Return the [x, y] coordinate for the center point of the cell that contains the specified text.  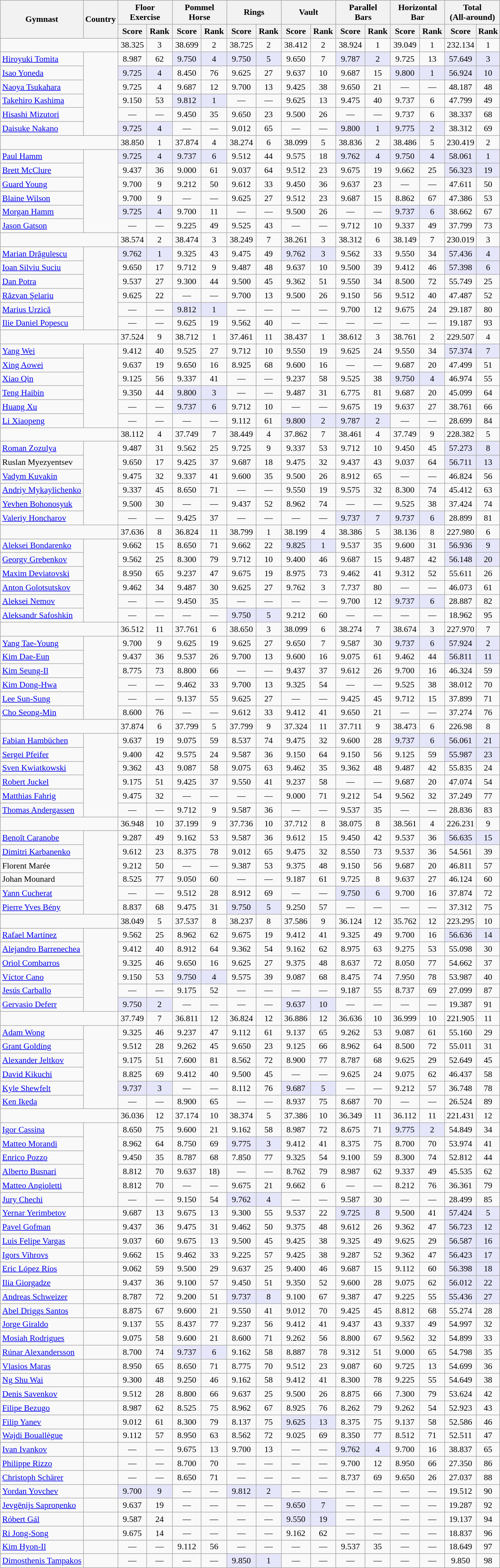
8.762 [296, 1172]
38.249 [241, 240]
46.324 [461, 671]
38.136 [405, 532]
19.512 [461, 1491]
Blaine Wilson [42, 198]
36.349 [351, 1116]
Vault [309, 12]
227.980 [461, 532]
19.187 [461, 323]
Daisuke Nakano [42, 129]
David Kikuchi [42, 1074]
54.649 [461, 1380]
Ilia Giorgadze [42, 1283]
Grant Golding [42, 1047]
Philippe Rizzo [42, 1464]
38.374 [241, 1116]
Ilie Daniel Popescu [42, 323]
53.974 [461, 1144]
37.249 [461, 796]
36.361 [461, 1185]
58.061 [461, 157]
38.561 [405, 824]
37.761 [187, 629]
55.987 [461, 755]
37.537 [187, 921]
38.474 [187, 240]
52.511 [461, 1436]
54.662 [461, 963]
Alexander Jeltkov [42, 1061]
37.312 [461, 908]
Christoph Schärer [42, 1477]
18.837 [461, 1533]
55.098 [461, 949]
Roman Zozulya [42, 449]
Alberto Busnari [42, 1172]
Rúnar Alexandersson [42, 1353]
38.650 [241, 629]
38.112 [133, 434]
97 [488, 1547]
37.174 [187, 1116]
Yang Tae-Young [42, 643]
56.323 [461, 171]
55.749 [461, 282]
Xing Aowei [42, 365]
38.699 [187, 45]
7.737 [351, 587]
85 [488, 1200]
45.412 [461, 490]
Maxim Deviatovski [42, 574]
54.899 [461, 1338]
55.835 [461, 768]
52.923 [461, 1408]
232.134 [461, 45]
56.061 [461, 740]
FloorExercise [145, 12]
Aleksandr Safoshkin [42, 616]
83 [488, 810]
38.712 [187, 337]
55.160 [461, 1032]
Li Xiaopeng [42, 421]
82 [488, 602]
Abel Driggs Santos [42, 1311]
Anton Golotsutskov [42, 587]
Cho Seong-Min [42, 713]
9.825 [296, 546]
56.711 [461, 463]
Andriy Mykaylichenko [42, 490]
56.148 [461, 560]
46.437 [461, 1074]
90 [488, 1491]
229.507 [461, 337]
37.386 [296, 1116]
Benoît Caranobe [42, 838]
38.386 [351, 532]
54.561 [461, 852]
36.636 [351, 1019]
8.350 [351, 1436]
38.837 [461, 1450]
55.436 [461, 1297]
9.025 [296, 1436]
26.524 [461, 1102]
Kim Dong-Hwa [42, 685]
28.699 [461, 421]
8.450 [187, 73]
36.124 [351, 921]
Róbert Gál [42, 1519]
95 [488, 616]
38.836 [351, 142]
HorizontalBar [418, 12]
37.862 [296, 434]
38.799 [241, 532]
91 [488, 1005]
8.937 [296, 1102]
Kyle Shewfelt [42, 1088]
37.461 [241, 337]
94 [488, 1519]
57.649 [461, 59]
39.049 [405, 45]
8.537 [241, 740]
Brett McClure [42, 171]
52.586 [461, 1422]
8.825 [133, 1074]
Isao Yoneda [42, 73]
38.237 [241, 921]
36.512 [133, 629]
Total(All-around) [472, 12]
36.036 [133, 1116]
Rings [254, 12]
48.187 [461, 87]
46.974 [461, 379]
57.273 [461, 449]
Filipe Bezugo [42, 1408]
37.274 [461, 713]
18.649 [461, 1547]
Jason Gatson [42, 226]
Kim Dae-Eun [42, 657]
Gervasio Deferr [42, 1005]
47.487 [461, 295]
54.849 [461, 1130]
Country [100, 20]
8.212 [405, 1185]
Yernar Yerimbetov [42, 1213]
Kim Hyon-Il [42, 1547]
Ken Ikeda [42, 1102]
36.948 [133, 824]
38.325 [133, 45]
Marius Urzică [42, 310]
47.799 [461, 101]
Hiroyuki Tomita [42, 59]
Yann Cucherat [42, 893]
37.712 [296, 824]
53.987 [461, 977]
86 [488, 1464]
96 [488, 1533]
Filip Yanev [42, 1422]
19.137 [461, 1519]
8.437 [187, 1324]
56.635 [461, 838]
Enrico Pozzo [42, 1158]
98 [488, 1561]
38.725 [241, 45]
87 [488, 991]
36.999 [405, 1019]
8.512 [405, 1436]
Víctor Cano [42, 977]
Marian Drăgulescu [42, 254]
28.836 [461, 810]
Ruslan Myezyentsev [42, 463]
Yang Wei [42, 351]
8.675 [351, 1130]
36.811 [187, 1019]
7.950 [405, 977]
56.398 [461, 1269]
Jesús Carballo [42, 991]
37.424 [461, 504]
37.586 [296, 921]
57.424 [461, 1213]
8.637 [351, 963]
7.600 [187, 1061]
38.449 [241, 434]
Valeriy Honcharov [42, 518]
36.748 [461, 1088]
8.137 [241, 1422]
56.012 [461, 1283]
54.997 [461, 1324]
6.775 [351, 393]
38.924 [351, 45]
56.723 [461, 1227]
7.300 [405, 1394]
226.98 [461, 727]
PommelHorse [199, 12]
Huang Xu [42, 407]
Eric López Ríos [42, 1269]
8.262 [351, 1408]
56.423 [461, 1255]
38.012 [461, 685]
Florent Marée [42, 866]
53.624 [461, 1394]
Ri Jong-Song [42, 1533]
38.199 [296, 532]
38.674 [405, 629]
55.011 [461, 1047]
55.274 [461, 1311]
Denis Savenkov [42, 1394]
Adam Wong [42, 1032]
8.050 [405, 963]
38.473 [405, 727]
36.112 [405, 1116]
221.431 [461, 1116]
37.636 [133, 532]
46.073 [461, 587]
Jorge Giraldo [42, 1324]
9.275 [405, 949]
37.199 [187, 824]
89 [488, 1102]
56.587 [461, 1241]
56.811 [461, 657]
Ng Shu Wai [42, 1380]
Fabian Hambüchen [42, 740]
ParallelBars [363, 12]
8.887 [296, 1353]
Gymnast [42, 20]
Hisashi Mizutori [42, 115]
Takehiro Kashima [42, 101]
Johan Mounard [42, 879]
47.074 [461, 782]
7.850 [241, 1158]
9.050 [187, 879]
Robert Juckel [42, 782]
9.200 [187, 1297]
47.499 [461, 365]
8.837 [133, 908]
223.295 [461, 921]
38.574 [133, 240]
38.412 [296, 45]
Jury Chechi [42, 1200]
28.899 [461, 518]
Matteo Morandi [42, 1144]
Yordan Yovchev [42, 1491]
228.382 [461, 434]
57.436 [461, 254]
Aleksei Nemov [42, 602]
Georgy Grebenkov [42, 560]
Aleksei Bondarenko [42, 546]
38.612 [351, 337]
Dan Potra [42, 282]
38.075 [351, 824]
54.699 [461, 1366]
Morgan Hamm [42, 212]
Igor Cassina [42, 1130]
47.386 [461, 198]
46.811 [461, 866]
8.550 [351, 852]
18) [214, 1172]
Jevgēņijs Saproņenko [42, 1506]
Vadym Kuvakin [42, 476]
Xiao Qin [42, 379]
54.798 [461, 1353]
8.112 [241, 1088]
93 [488, 323]
Luis Felipe Vargas [42, 1241]
Andreas Schweizer [42, 1297]
Thomas Andergassen [42, 810]
28.499 [461, 1200]
56.936 [461, 546]
8.750 [187, 1144]
8.475 [351, 977]
Alejandro Barrenechea [42, 949]
57.374 [461, 351]
Dimosthenis Tampakos [42, 1561]
27.099 [461, 991]
Pavel Gofman [42, 1227]
230.419 [461, 142]
52.649 [461, 1061]
8.862 [405, 198]
Lee Sun-Sung [42, 699]
35.762 [405, 921]
92 [488, 1506]
57.398 [461, 268]
56.636 [461, 935]
47.611 [461, 184]
Igors Vihrovs [42, 1255]
Răzvan Şelariu [42, 295]
Kim Seung-Il [42, 671]
221.905 [461, 1019]
84 [488, 421]
38.149 [405, 240]
Ivan Ivankov [42, 1450]
38.437 [296, 337]
38.486 [405, 142]
Matteo Angioletti [42, 1185]
37.736 [241, 824]
Naoya Tsukahara [42, 87]
38.662 [461, 212]
27.350 [461, 1464]
37.711 [351, 727]
Guard Young [42, 184]
56.924 [461, 73]
Paul Hamm [42, 157]
19.387 [461, 1005]
38.049 [133, 921]
18.962 [461, 616]
45.535 [461, 1172]
Yevhen Bohonosyuk [42, 504]
Sergei Pfeifer [42, 755]
29.187 [461, 310]
Matthias Fahrig [42, 796]
46.124 [461, 879]
57.924 [461, 643]
Ioan Silviu Suciu [42, 268]
28.887 [461, 602]
88 [488, 1477]
38.461 [351, 434]
226.231 [461, 824]
Pierre Yves Bény [42, 908]
Teng Haibin [42, 393]
Wajdi Bouallègue [42, 1436]
52.812 [461, 1158]
37.899 [461, 699]
37.524 [133, 337]
19.287 [461, 1506]
38.261 [296, 240]
Sven Kwiatkowski [42, 768]
36.886 [296, 1019]
Rafael Martínez [42, 935]
Mosiah Rodrigues [42, 1338]
8.687 [351, 1102]
27.037 [461, 1477]
227.970 [461, 629]
Vlasios Maras [42, 1366]
230.019 [461, 240]
38.850 [133, 142]
46.824 [461, 476]
38.337 [461, 115]
9.062 [133, 1269]
55.611 [461, 574]
Oriol Combarros [42, 963]
45.099 [461, 393]
Dimitri Karbanenko [42, 852]
37.324 [296, 727]
